Identify which cell holds the provided text, then report its (X, Y) central coordinate. 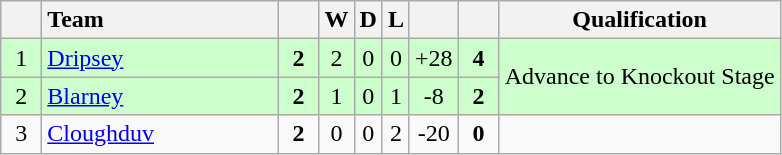
4 (478, 58)
+28 (434, 58)
Dripsey (160, 58)
D (368, 20)
L (396, 20)
-20 (434, 134)
W (336, 20)
Blarney (160, 96)
Cloughduv (160, 134)
Advance to Knockout Stage (640, 77)
3 (22, 134)
Team (160, 20)
-8 (434, 96)
Qualification (640, 20)
